Capture the cell that displays the provided text and extract its [x, y] central coordinate. 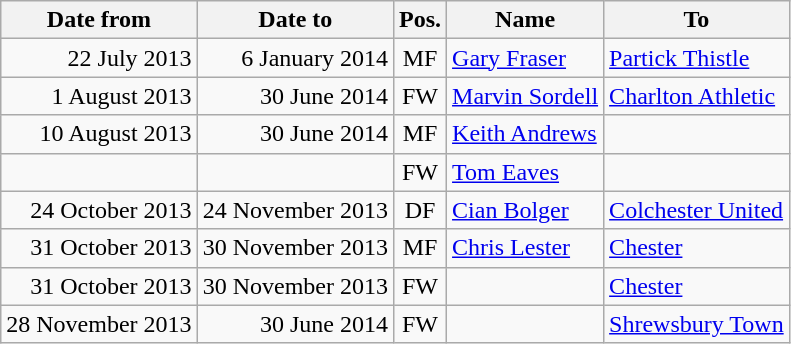
Pos. [420, 20]
10 August 2013 [99, 134]
28 November 2013 [99, 324]
24 November 2013 [295, 210]
Cian Bolger [526, 210]
1 August 2013 [99, 96]
Date to [295, 20]
To [697, 20]
Shrewsbury Town [697, 324]
24 October 2013 [99, 210]
Date from [99, 20]
Chris Lester [526, 248]
Colchester United [697, 210]
22 July 2013 [99, 58]
Gary Fraser [526, 58]
DF [420, 210]
Charlton Athletic [697, 96]
6 January 2014 [295, 58]
Tom Eaves [526, 172]
Name [526, 20]
Marvin Sordell [526, 96]
Partick Thistle [697, 58]
Keith Andrews [526, 134]
